Capture the cell that displays the provided text and extract its (X, Y) central coordinate. 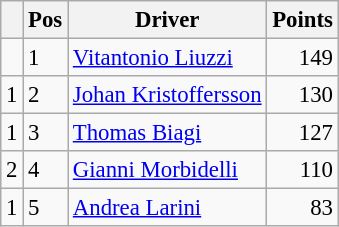
Points (302, 20)
110 (302, 170)
Driver (168, 20)
4 (46, 170)
149 (302, 58)
Andrea Larini (168, 208)
Johan Kristoffersson (168, 95)
Vitantonio Liuzzi (168, 58)
83 (302, 208)
Thomas Biagi (168, 133)
Gianni Morbidelli (168, 170)
5 (46, 208)
Pos (46, 20)
3 (46, 133)
130 (302, 95)
127 (302, 133)
